Search for the cell housing the specified text and yield its [x, y] center coordinate. 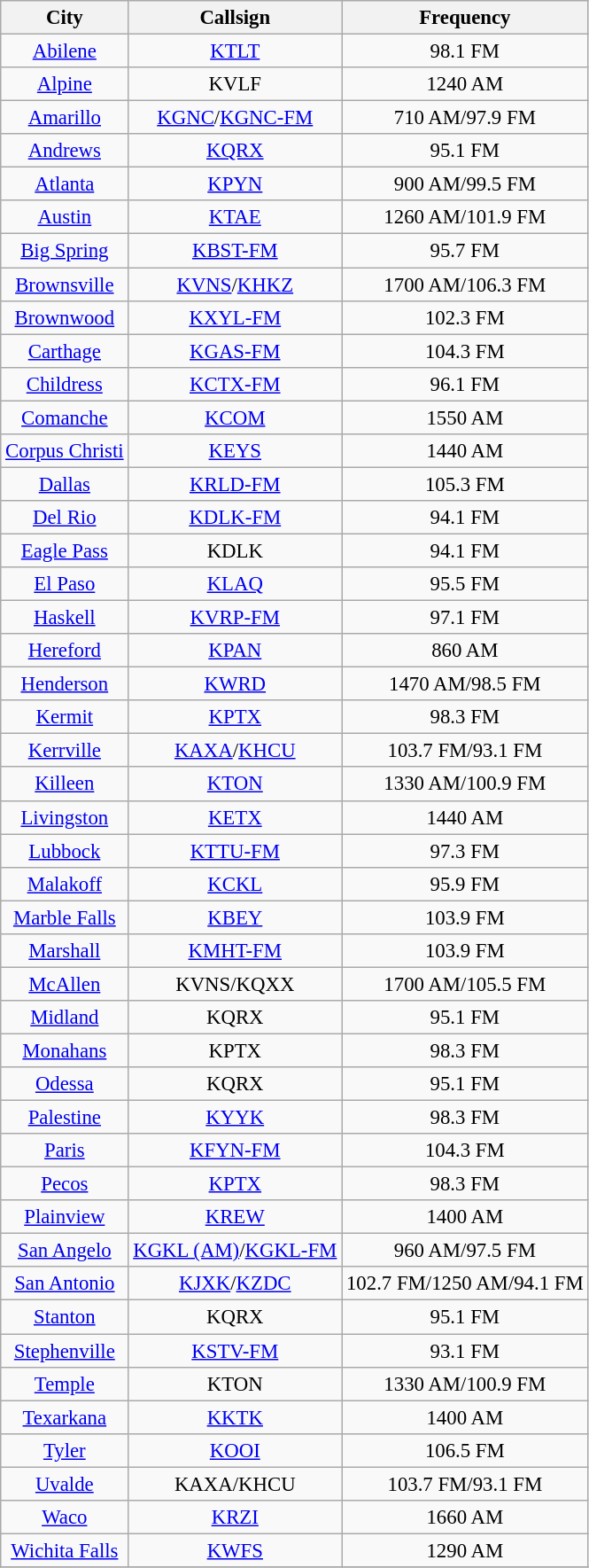
Atlanta [65, 184]
Carthage [65, 351]
Odessa [65, 1084]
Kerrville [65, 751]
KTLT [236, 51]
Midland [65, 1018]
Texarkana [65, 1417]
Wichita Falls [65, 1550]
KPYN [236, 184]
KJXK/KZDC [236, 1284]
McAllen [65, 984]
KBST-FM [236, 251]
KBEY [236, 917]
710 AM/97.9 FM [465, 118]
1660 AM [465, 1517]
Kermit [65, 717]
KGKL (AM)/KGKL-FM [236, 1251]
Lubbock [65, 851]
Del Rio [65, 518]
KKTK [236, 1417]
Monahans [65, 1050]
Livingston [65, 817]
KVNS/KQXX [236, 984]
KPAN [236, 651]
Amarillo [65, 118]
Temple [65, 1384]
Haskell [65, 618]
1240 AM [465, 84]
960 AM/97.5 FM [465, 1251]
KRLD-FM [236, 484]
KCOM [236, 417]
KFYN-FM [236, 1151]
KXYL-FM [236, 317]
860 AM [465, 651]
Marble Falls [65, 917]
Paris [65, 1151]
Eagle Pass [65, 550]
Malakoff [65, 884]
95.5 FM [465, 584]
Henderson [65, 684]
KWRD [236, 684]
97.3 FM [465, 851]
Comanche [65, 417]
Abilene [65, 51]
KVLF [236, 84]
102.7 FM/1250 AM/94.1 FM [465, 1284]
Alpine [65, 84]
102.3 FM [465, 317]
KMHT-FM [236, 951]
KLAQ [236, 584]
Waco [65, 1517]
Plainview [65, 1217]
Brownsville [65, 285]
1470 AM/98.5 FM [465, 684]
Stephenville [65, 1351]
KTAE [236, 217]
Palestine [65, 1118]
96.1 FM [465, 384]
Stanton [65, 1317]
Callsign [236, 18]
Pecos [65, 1184]
Brownwood [65, 317]
Dallas [65, 484]
106.5 FM [465, 1450]
1290 AM [465, 1550]
KRZI [236, 1517]
KREW [236, 1217]
Killeen [65, 784]
KYYK [236, 1118]
KVRP-FM [236, 618]
Austin [65, 217]
Tyler [65, 1450]
1700 AM/105.5 FM [465, 984]
Uvalde [65, 1484]
KSTV-FM [236, 1351]
KDLK-FM [236, 518]
Andrews [65, 151]
1260 AM/101.9 FM [465, 217]
1550 AM [465, 417]
KWFS [236, 1550]
KGNC/KGNC-FM [236, 118]
San Antonio [65, 1284]
City [65, 18]
KCTX-FM [236, 384]
93.1 FM [465, 1351]
San Angelo [65, 1251]
97.1 FM [465, 618]
KGAS-FM [236, 351]
Childress [65, 384]
900 AM/99.5 FM [465, 184]
KDLK [236, 550]
KVNS/KHKZ [236, 285]
Frequency [465, 18]
95.9 FM [465, 884]
1700 AM/106.3 FM [465, 285]
Corpus Christi [65, 451]
KETX [236, 817]
KOOI [236, 1450]
98.1 FM [465, 51]
KEYS [236, 451]
Big Spring [65, 251]
Hereford [65, 651]
Marshall [65, 951]
KCKL [236, 884]
El Paso [65, 584]
95.7 FM [465, 251]
KTTU-FM [236, 851]
105.3 FM [465, 484]
